Determine the [x, y] coordinate at the center of the cell enclosing the given text.  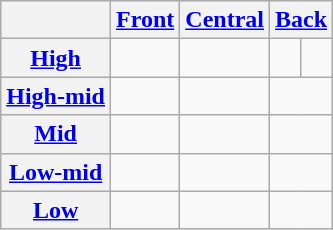
Back [302, 20]
Low [56, 210]
Central [225, 20]
Mid [56, 134]
Low-mid [56, 172]
High-mid [56, 96]
Front [146, 20]
High [56, 58]
